Search for the cell housing the specified text and yield its (X, Y) center coordinate. 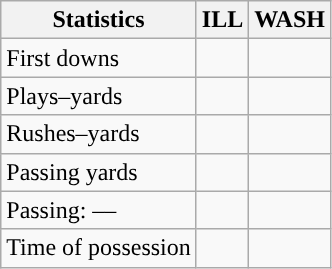
ILL (222, 20)
Passing yards (99, 172)
Time of possession (99, 248)
WASH (290, 20)
Statistics (99, 20)
Passing: –– (99, 210)
First downs (99, 58)
Rushes–yards (99, 134)
Plays–yards (99, 96)
